Identify which cell holds the provided text, then report its (x, y) central coordinate. 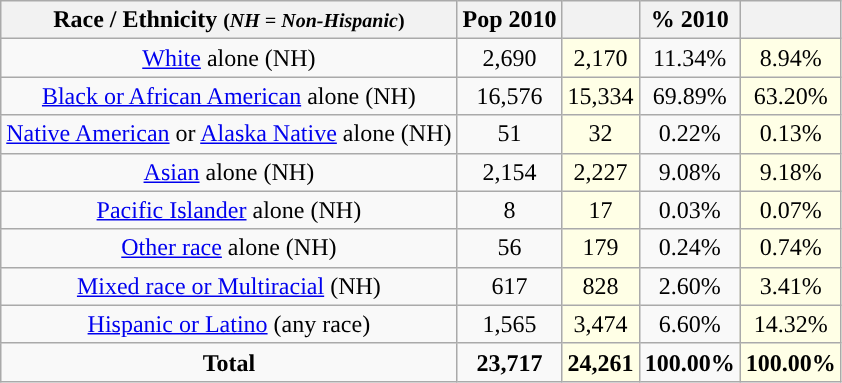
2,170 (600, 58)
3.41% (790, 286)
Pop 2010 (510, 20)
0.24% (690, 248)
Hispanic or Latino (any race) (229, 324)
0.74% (790, 248)
2,690 (510, 58)
9.18% (790, 172)
Race / Ethnicity (NH = Non-Hispanic) (229, 20)
% 2010 (690, 20)
23,717 (510, 362)
6.60% (690, 324)
9.08% (690, 172)
32 (600, 134)
Mixed race or Multiracial (NH) (229, 286)
11.34% (690, 58)
8.94% (790, 58)
1,565 (510, 324)
Native American or Alaska Native alone (NH) (229, 134)
2,227 (600, 172)
617 (510, 286)
Asian alone (NH) (229, 172)
0.07% (790, 210)
2,154 (510, 172)
15,334 (600, 96)
Pacific Islander alone (NH) (229, 210)
Black or African American alone (NH) (229, 96)
14.32% (790, 324)
56 (510, 248)
179 (600, 248)
Other race alone (NH) (229, 248)
0.03% (690, 210)
17 (600, 210)
69.89% (690, 96)
51 (510, 134)
White alone (NH) (229, 58)
8 (510, 210)
16,576 (510, 96)
Total (229, 362)
3,474 (600, 324)
2.60% (690, 286)
0.22% (690, 134)
828 (600, 286)
24,261 (600, 362)
63.20% (790, 96)
0.13% (790, 134)
